Provide the (x, y) coordinate of the cell's center where the given text is located.  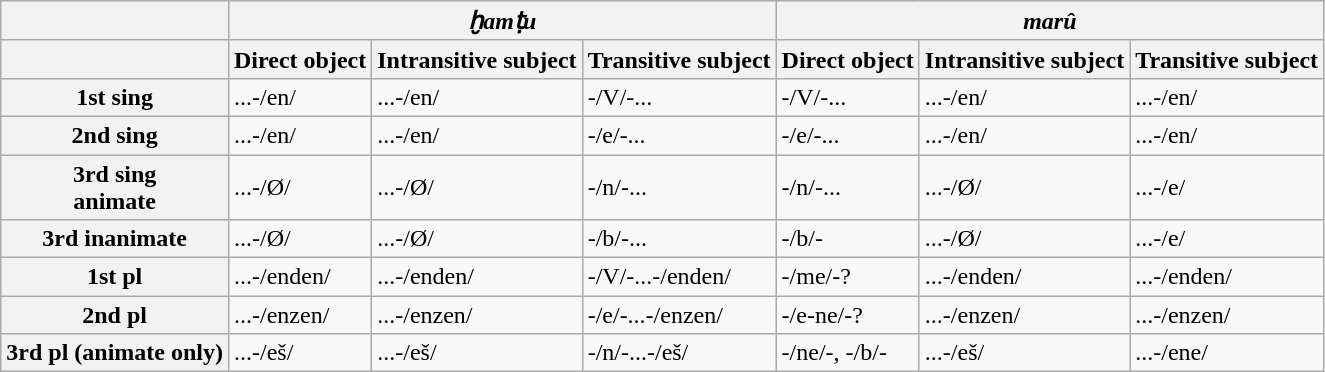
...-/ene/ (1227, 353)
2nd pl (115, 315)
ḫamṭu (502, 21)
1st sing (115, 97)
3rd singanimate (115, 186)
-/e-ne/-? (848, 315)
marû (1050, 21)
-/b/-... (679, 239)
-/n/-...-/eš/ (679, 353)
-/me/-? (848, 277)
-/e/-...-/enzen/ (679, 315)
2nd sing (115, 135)
1st pl (115, 277)
3rd pl (animate only) (115, 353)
-/ne/-, -/b/- (848, 353)
-/V/-...-/enden/ (679, 277)
-/b/- (848, 239)
3rd inanimate (115, 239)
